Output the (X, Y) coordinate of the center of the cell containing the given text.  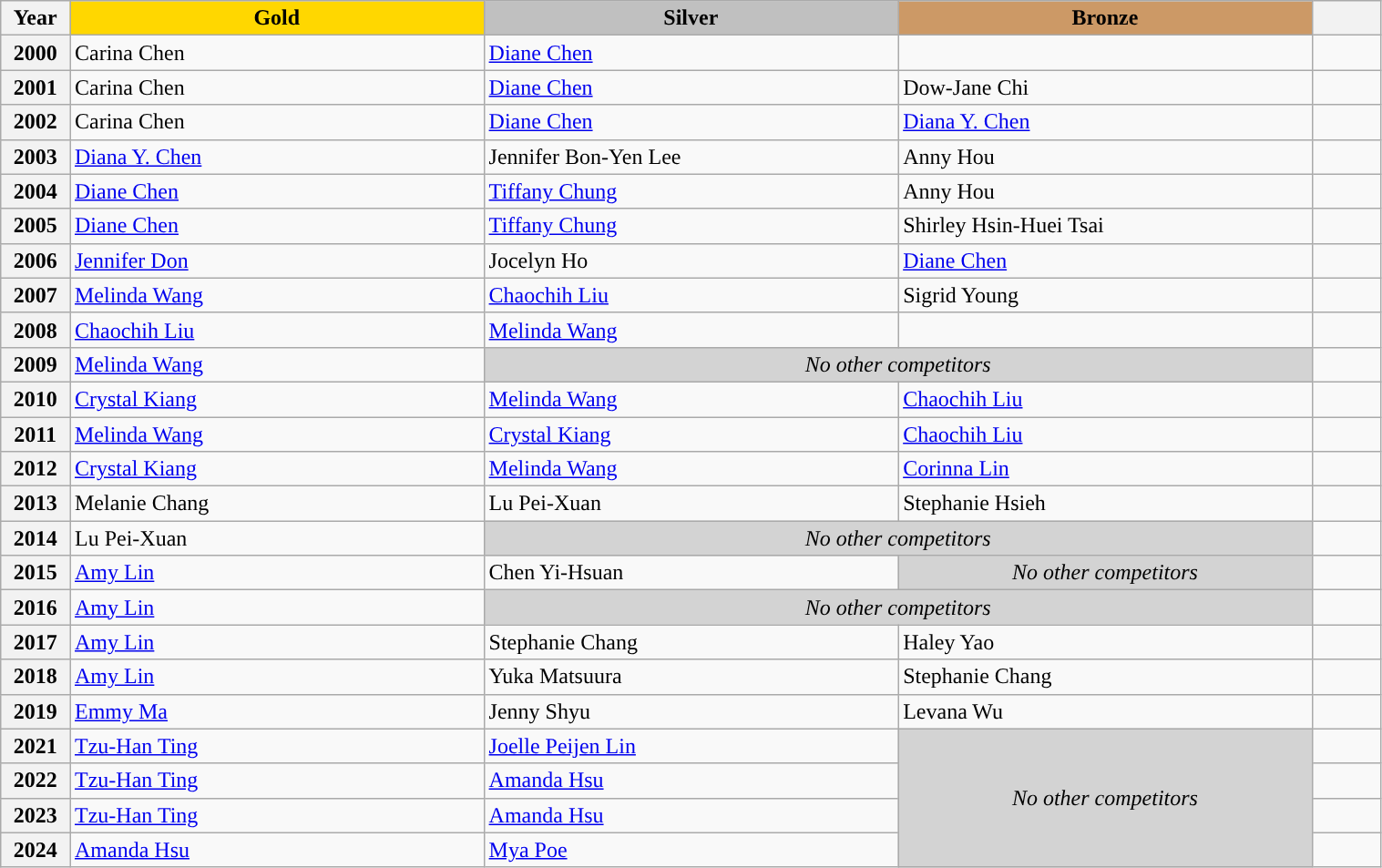
2006 (36, 260)
Yuka Matsuura (691, 677)
2000 (36, 53)
2024 (36, 850)
2005 (36, 226)
2002 (36, 122)
Jocelyn Ho (691, 260)
2008 (36, 330)
2007 (36, 295)
2010 (36, 399)
Haley Yao (1106, 642)
2018 (36, 677)
2009 (36, 364)
2019 (36, 711)
Year (36, 18)
Jennifer Don (277, 260)
Shirley Hsin-Huei Tsai (1106, 226)
Silver (691, 18)
2016 (36, 608)
Melanie Chang (277, 504)
Jenny Shyu (691, 711)
2001 (36, 87)
Bronze (1106, 18)
2004 (36, 191)
2012 (36, 469)
2017 (36, 642)
2013 (36, 504)
Corinna Lin (1106, 469)
2014 (36, 538)
Gold (277, 18)
Stephanie Hsieh (1106, 504)
2015 (36, 573)
Jennifer Bon-Yen Lee (691, 157)
Chen Yi-Hsuan (691, 573)
Emmy Ma (277, 711)
2022 (36, 781)
2003 (36, 157)
Dow-Jane Chi (1106, 87)
Joelle Peijen Lin (691, 746)
2021 (36, 746)
Levana Wu (1106, 711)
Sigrid Young (1106, 295)
2011 (36, 434)
Mya Poe (691, 850)
2023 (36, 815)
